Return the [x, y] coordinate for the center point of the cell that contains the specified text.  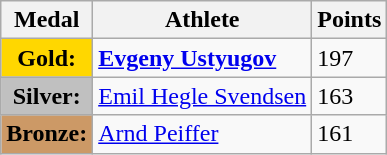
Silver: [47, 96]
Gold: [47, 58]
Athlete [202, 20]
Medal [47, 20]
Points [350, 20]
Bronze: [47, 134]
Emil Hegle Svendsen [202, 96]
161 [350, 134]
163 [350, 96]
197 [350, 58]
Evgeny Ustyugov [202, 58]
Arnd Peiffer [202, 134]
